Search for the cell housing the specified text and yield its [x, y] center coordinate. 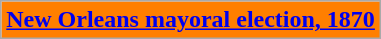
New Orleans mayoral election, 1870 [191, 20]
